Search for the cell housing the specified text and yield its (x, y) center coordinate. 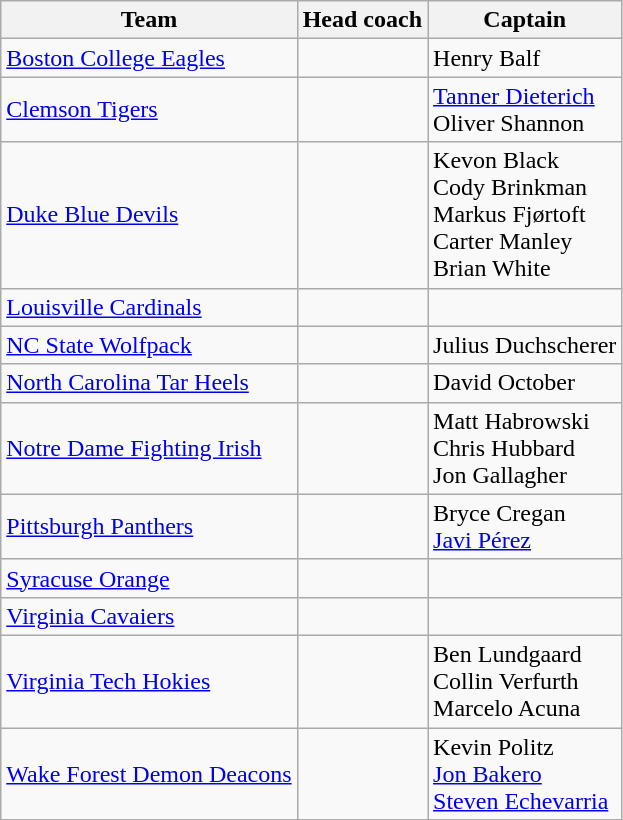
Team (149, 20)
Notre Dame Fighting Irish (149, 448)
Captain (525, 20)
Kevon Black Cody Brinkman Markus Fjørtoft Carter Manley Brian White (525, 215)
Clemson Tigers (149, 110)
Louisville Cardinals (149, 307)
North Carolina Tar Heels (149, 383)
Julius Duchscherer (525, 345)
Kevin Politz Jon Bakero Steven Echevarria (525, 774)
NC State Wolfpack (149, 345)
Duke Blue Devils (149, 215)
Wake Forest Demon Deacons (149, 774)
Tanner Dieterich Oliver Shannon (525, 110)
Syracuse Orange (149, 578)
Virginia Tech Hokies (149, 681)
Ben Lundgaard Collin Verfurth Marcelo Acuna (525, 681)
Matt Habrowski Chris Hubbard Jon Gallagher (525, 448)
Head coach (362, 20)
Virginia Cavaiers (149, 616)
David October (525, 383)
Bryce Cregan Javi Pérez (525, 526)
Boston College Eagles (149, 58)
Henry Balf (525, 58)
Pittsburgh Panthers (149, 526)
